Find where the given text appears and provide that cell's center as [x, y] coordinate. 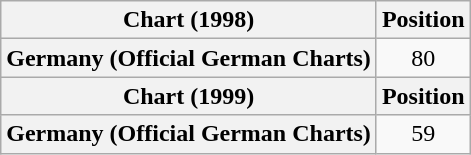
Chart (1998) [189, 20]
59 [423, 134]
Chart (1999) [189, 96]
80 [423, 58]
